Determine the [x, y] coordinate at the center of the cell enclosing the given text.  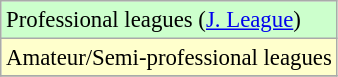
Professional leagues (J. League) [169, 20]
Amateur/Semi-professional leagues [169, 58]
